Return the [x, y] coordinate for the center point of the cell that contains the specified text.  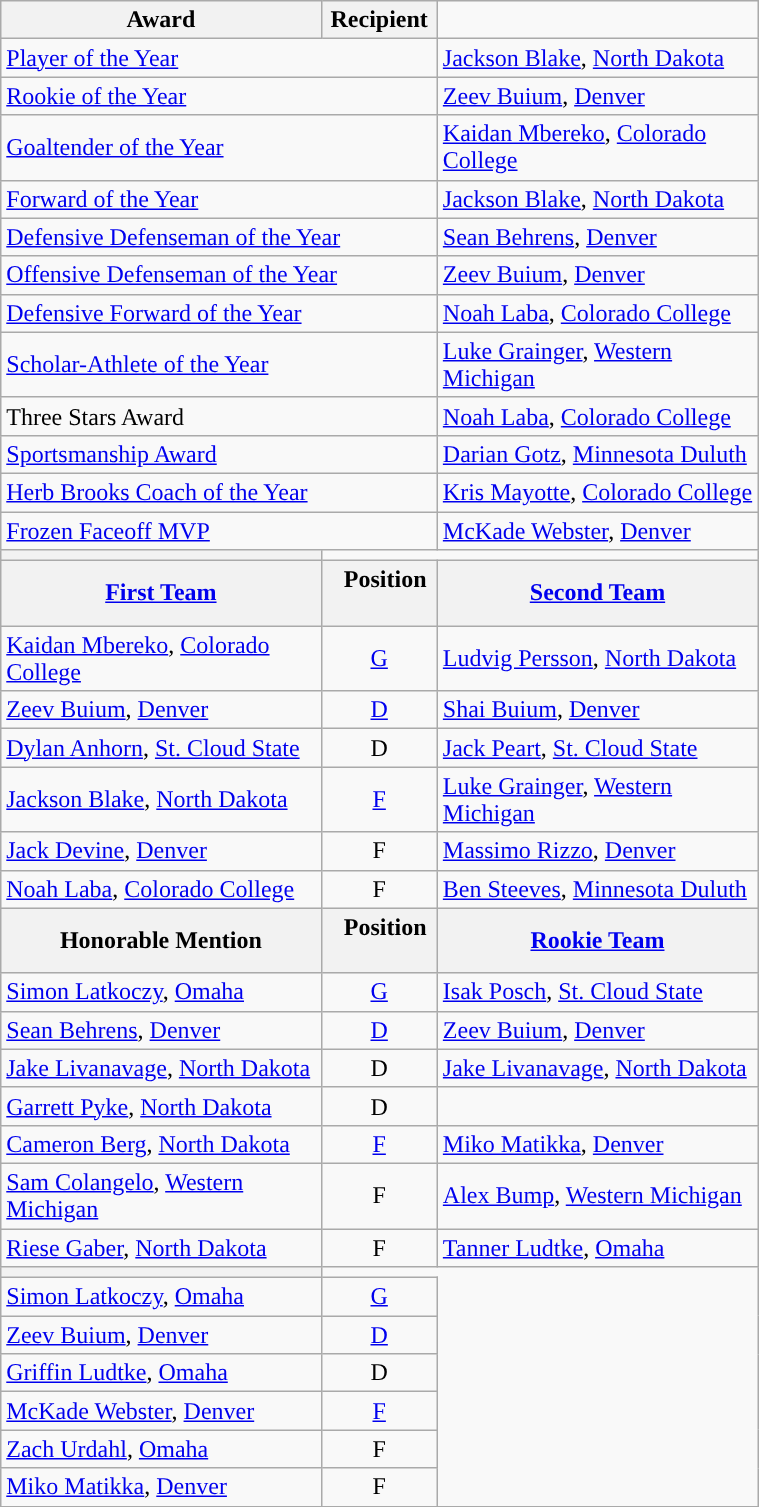
Three Stars Award [220, 416]
Frozen Faceoff MVP [220, 531]
Jack Peart, St. Cloud State [597, 748]
Second Team [597, 594]
Zach Urdahl, Omaha [161, 1449]
Darian Gotz, Minnesota Duluth [597, 454]
Isak Posch, St. Cloud State [597, 992]
Ben Steeves, Minnesota Duluth [597, 889]
Ludvig Persson, North Dakota [597, 658]
First Team [161, 594]
Offensive Defenseman of the Year [220, 275]
Award [161, 20]
Dylan Anhorn, St. Cloud State [161, 748]
Herb Brooks Coach of the Year [220, 492]
Massimo Rizzo, Denver [597, 851]
Cameron Berg, North Dakota [161, 1144]
Tanner Ludtke, Omaha [597, 1247]
Griffin Ludtke, Omaha [161, 1373]
Kris Mayotte, Colorado College [597, 492]
Garrett Pyke, North Dakota [161, 1106]
Alex Bump, Western Michigan [597, 1196]
Scholar-Athlete of the Year [220, 364]
Recipient [379, 20]
Honorable Mention [161, 940]
Defensive Defenseman of the Year [220, 237]
Forward of the Year [220, 199]
Sam Colangelo, Western Michigan [161, 1196]
Defensive Forward of the Year [220, 313]
Sportsmanship Award [220, 454]
Rookie of the Year [220, 96]
Rookie Team [597, 940]
Jack Devine, Denver [161, 851]
Riese Gaber, North Dakota [161, 1247]
Shai Buium, Denver [597, 710]
Player of the Year [220, 58]
Goaltender of the Year [220, 148]
